Return the [X, Y] coordinate for the center point of the cell that contains the specified text.  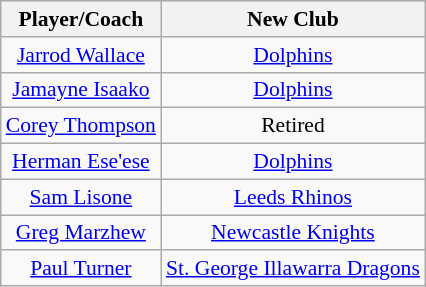
Sam Lisone [81, 197]
Herman Ese'ese [81, 162]
Retired [293, 126]
Jarrod Wallace [81, 55]
New Club [293, 19]
Paul Turner [81, 269]
Greg Marzhew [81, 233]
St. George Illawarra Dragons [293, 269]
Leeds Rhinos [293, 197]
Player/Coach [81, 19]
Jamayne Isaako [81, 90]
Corey Thompson [81, 126]
Newcastle Knights [293, 233]
